Scan for the cell matching the given text and deliver its (X, Y) coordinate at center. 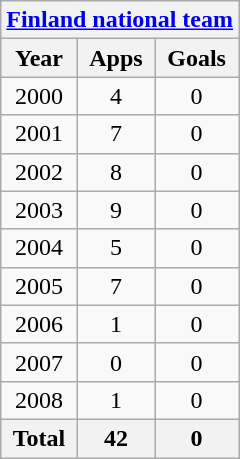
2000 (39, 96)
2004 (39, 248)
Apps (116, 58)
2001 (39, 134)
9 (116, 210)
Finland national team (120, 20)
5 (116, 248)
2008 (39, 400)
8 (116, 172)
4 (116, 96)
Goals (197, 58)
2003 (39, 210)
2002 (39, 172)
2007 (39, 362)
Year (39, 58)
2005 (39, 286)
42 (116, 438)
2006 (39, 324)
Total (39, 438)
